For the text-containing cell, return its midpoint in (x, y) coordinate format. 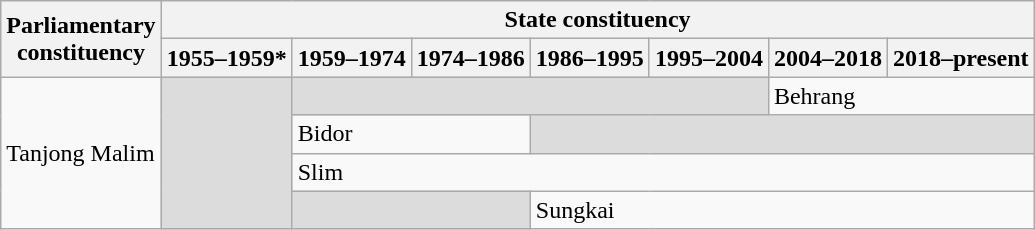
2004–2018 (828, 58)
Parliamentaryconstituency (81, 39)
1959–1974 (352, 58)
1974–1986 (470, 58)
1986–1995 (590, 58)
Bidor (411, 134)
State constituency (598, 20)
Tanjong Malim (81, 153)
2018–present (960, 58)
1995–2004 (708, 58)
Behrang (901, 96)
Sungkai (782, 210)
1955–1959* (226, 58)
Slim (663, 172)
